Detect which cell encompasses the target text, then output its (X, Y) center coordinate. 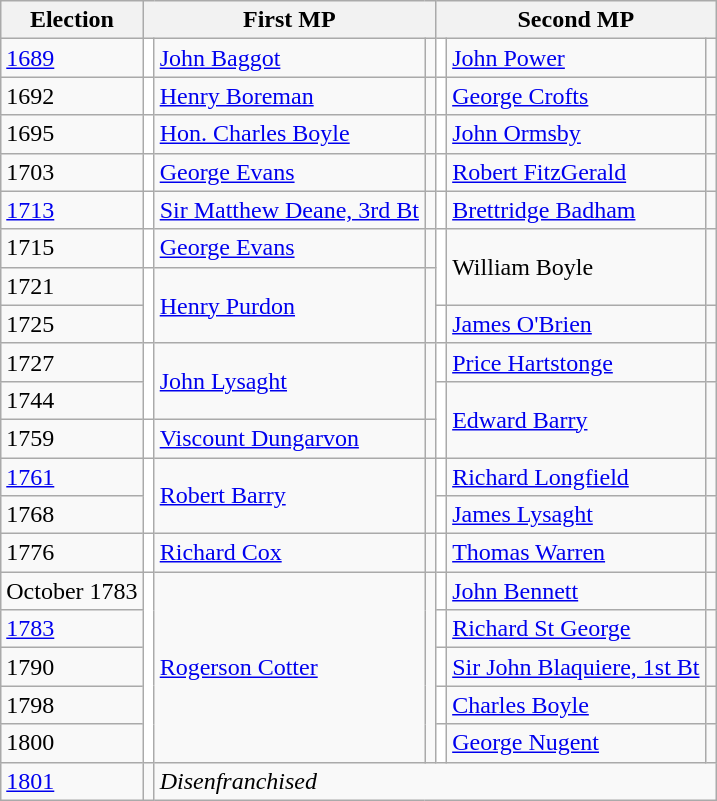
1715 (72, 248)
Second MP (576, 20)
James O'Brien (576, 324)
First MP (289, 20)
Henry Purdon (289, 305)
John Baggot (289, 58)
Hon. Charles Boyle (289, 134)
1790 (72, 667)
Sir Matthew Deane, 3rd Bt (289, 210)
Rogerson Cotter (289, 667)
Robert Barry (289, 496)
Henry Boreman (289, 96)
1721 (72, 286)
1727 (72, 362)
John Lysaght (289, 381)
1744 (72, 400)
Disenfranchised (435, 781)
1776 (72, 553)
Sir John Blaquiere, 1st Bt (576, 667)
George Crofts (576, 96)
Viscount Dungarvon (289, 438)
1725 (72, 324)
Price Hartstonge (576, 362)
1761 (72, 477)
James Lysaght (576, 515)
Robert FitzGerald (576, 172)
1801 (72, 781)
William Boyle (576, 267)
George Nugent (576, 743)
1703 (72, 172)
1800 (72, 743)
John Bennett (576, 591)
1759 (72, 438)
October 1783 (72, 591)
1768 (72, 515)
Richard Longfield (576, 477)
Edward Barry (576, 419)
John Ormsby (576, 134)
Election (72, 20)
1783 (72, 629)
1798 (72, 705)
Brettridge Badham (576, 210)
1695 (72, 134)
Thomas Warren (576, 553)
Richard St George (576, 629)
Richard Cox (289, 553)
1713 (72, 210)
John Power (576, 58)
1692 (72, 96)
Charles Boyle (576, 705)
1689 (72, 58)
